From the cell containing the given text, extract its center point as (X, Y) coordinate. 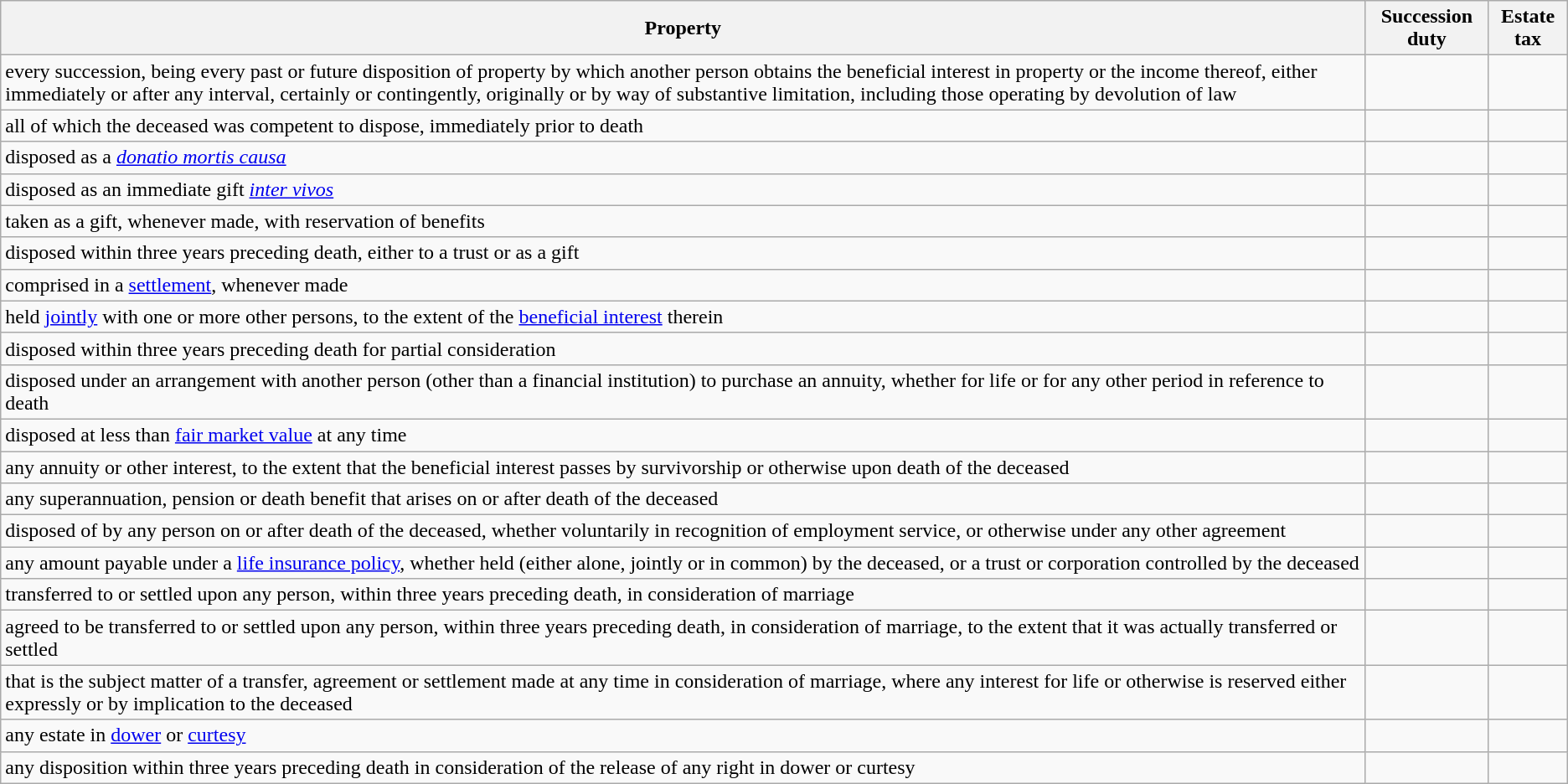
taken as a gift, whenever made, with reservation of benefits (683, 221)
any disposition within three years preceding death in consideration of the release of any right in dower or curtesy (683, 767)
Succession duty (1427, 28)
disposed as a donatio mortis causa (683, 157)
held jointly with one or more other persons, to the extent of the beneficial interest therein (683, 317)
any superannuation, pension or death benefit that arises on or after death of the deceased (683, 499)
Estate tax (1528, 28)
any annuity or other interest, to the extent that the beneficial interest passes by survivorship or otherwise upon death of the deceased (683, 467)
comprised in a settlement, whenever made (683, 285)
disposed as an immediate gift inter vivos (683, 189)
disposed within three years preceding death, either to a trust or as a gift (683, 253)
transferred to or settled upon any person, within three years preceding death, in consideration of marriage (683, 595)
all of which the deceased was competent to dispose, immediately prior to death (683, 126)
disposed within three years preceding death for partial consideration (683, 348)
disposed at less than fair market value at any time (683, 435)
any estate in dower or curtesy (683, 735)
Property (683, 28)
